Locate the cell with the specified text and output its [x, y] center coordinate. 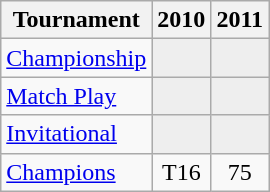
2011 [240, 20]
Championship [76, 58]
2010 [182, 20]
Invitational [76, 134]
75 [240, 172]
Tournament [76, 20]
Champions [76, 172]
Match Play [76, 96]
T16 [182, 172]
